Determine the (x, y) coordinate at the center of the cell enclosing the given text.  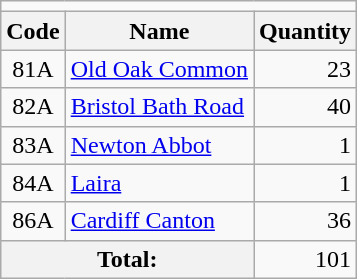
86A (33, 221)
Total: (128, 259)
Newton Abbot (159, 145)
Laira (159, 183)
Quantity (306, 31)
Code (33, 31)
81A (33, 69)
Bristol Bath Road (159, 107)
40 (306, 107)
Name (159, 31)
82A (33, 107)
36 (306, 221)
83A (33, 145)
Cardiff Canton (159, 221)
Old Oak Common (159, 69)
101 (306, 259)
84A (33, 183)
23 (306, 69)
